Pinpoint the cell where the given text exists, returning its [X, Y] midpoint coordinate. 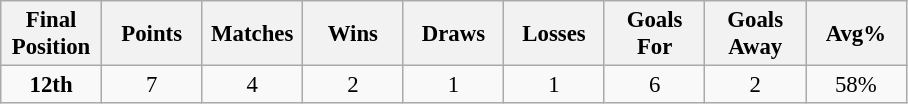
Wins [354, 34]
6 [654, 85]
Matches [252, 34]
4 [252, 85]
Draws [454, 34]
12th [52, 85]
Final Position [52, 34]
58% [856, 85]
Avg% [856, 34]
Points [152, 34]
Goals Away [756, 34]
Losses [554, 34]
7 [152, 85]
Goals For [654, 34]
